Detect which cell encompasses the target text, then output its (x, y) center coordinate. 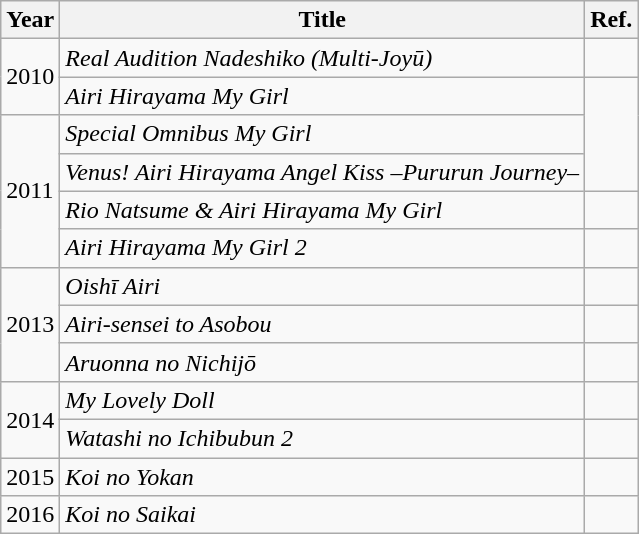
Rio Natsume & Airi Hirayama My Girl (322, 210)
Ref. (612, 20)
Airi Hirayama My Girl (322, 96)
Real Audition Nadeshiko (Multi-Joyū) (322, 58)
2010 (30, 77)
Venus! Airi Hirayama Angel Kiss –Pururun Journey– (322, 172)
2015 (30, 477)
2013 (30, 324)
2014 (30, 419)
Title (322, 20)
Airi-sensei to Asobou (322, 324)
Airi Hirayama My Girl 2 (322, 248)
Aruonna no Nichijō (322, 362)
2016 (30, 515)
Special Omnibus My Girl (322, 134)
Koi no Saikai (322, 515)
Year (30, 20)
Watashi no Ichibubun 2 (322, 438)
Koi no Yokan (322, 477)
Oishī Airi (322, 286)
My Lovely Doll (322, 400)
2011 (30, 191)
